From the cell containing the given text, extract its center point as (X, Y) coordinate. 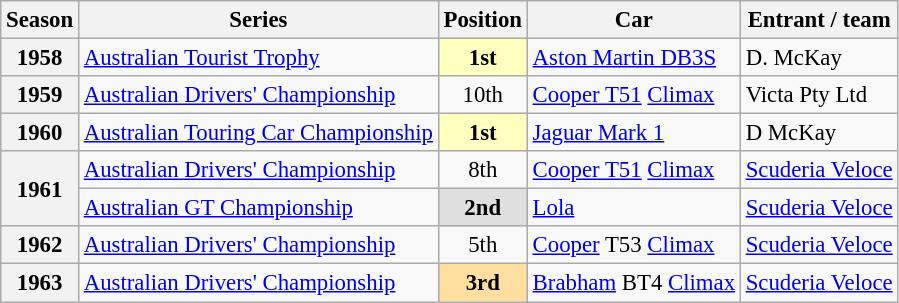
Season (40, 20)
Position (482, 20)
Australian Touring Car Championship (258, 133)
Cooper T53 Climax (634, 245)
Brabham BT4 Climax (634, 283)
10th (482, 95)
1958 (40, 58)
D. McKay (819, 58)
1962 (40, 245)
Victa Pty Ltd (819, 95)
1961 (40, 188)
Entrant / team (819, 20)
3rd (482, 283)
5th (482, 245)
2nd (482, 208)
Australian Tourist Trophy (258, 58)
Series (258, 20)
8th (482, 170)
Aston Martin DB3S (634, 58)
Australian GT Championship (258, 208)
1959 (40, 95)
Jaguar Mark 1 (634, 133)
1960 (40, 133)
1963 (40, 283)
Car (634, 20)
D McKay (819, 133)
Lola (634, 208)
